Pinpoint the cell where the given text exists, returning its [X, Y] midpoint coordinate. 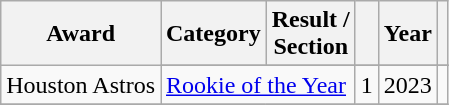
Rookie of the Year [258, 85]
Result / Section [310, 34]
Year [408, 34]
2023 [408, 85]
Category [213, 34]
Houston Astros [81, 85]
Award [81, 34]
1 [366, 85]
